Return the (X, Y) coordinate for the center point of the cell that contains the specified text.  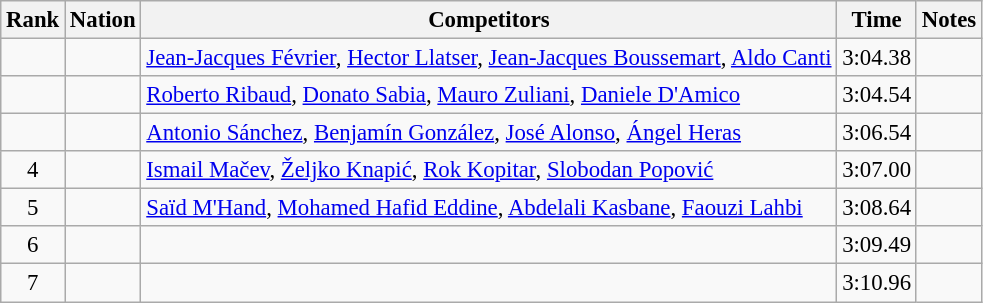
7 (33, 283)
3:04.38 (877, 58)
3:06.54 (877, 133)
Rank (33, 20)
Nation (103, 20)
Jean-Jacques Février, Hector Llatser, Jean-Jacques Boussemart, Aldo Canti (489, 58)
Ismail Mačev, Željko Knapić, Rok Kopitar, Slobodan Popović (489, 170)
4 (33, 170)
Time (877, 20)
Competitors (489, 20)
5 (33, 208)
Saïd M'Hand, Mohamed Hafid Eddine, Abdelali Kasbane, Faouzi Lahbi (489, 208)
3:10.96 (877, 283)
Antonio Sánchez, Benjamín González, José Alonso, Ángel Heras (489, 133)
3:08.64 (877, 208)
3:07.00 (877, 170)
Roberto Ribaud, Donato Sabia, Mauro Zuliani, Daniele D'Amico (489, 95)
Notes (948, 20)
3:09.49 (877, 245)
3:04.54 (877, 95)
6 (33, 245)
